Return (x, y) of the center of cell containing provided text 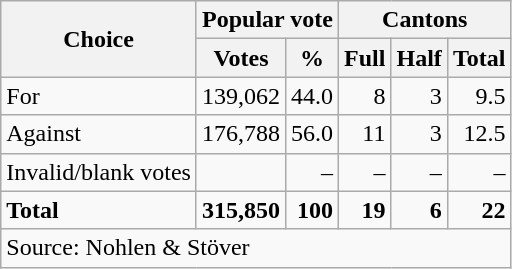
139,062 (240, 96)
56.0 (312, 134)
6 (419, 210)
9.5 (479, 96)
Full (365, 58)
Invalid/blank votes (99, 172)
Votes (240, 58)
Cantons (425, 20)
19 (365, 210)
22 (479, 210)
Against (99, 134)
Half (419, 58)
For (99, 96)
100 (312, 210)
Source: Nohlen & Stöver (256, 248)
Popular vote (267, 20)
11 (365, 134)
Choice (99, 39)
44.0 (312, 96)
% (312, 58)
315,850 (240, 210)
12.5 (479, 134)
8 (365, 96)
176,788 (240, 134)
